Return the [x, y] coordinate for the center point of the cell that contains the specified text.  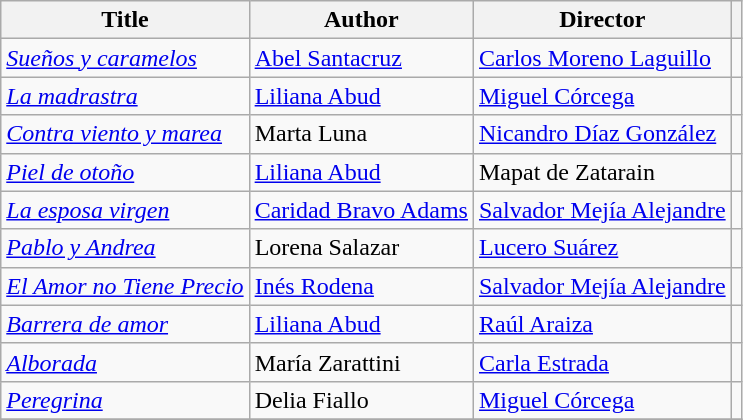
Carlos Moreno Laguillo [602, 58]
María Zarattini [361, 362]
Barrera de amor [125, 324]
Nicandro Díaz González [602, 134]
Alborada [125, 362]
Piel de otoño [125, 172]
Inés Rodena [361, 286]
Marta Luna [361, 134]
Peregrina [125, 400]
Raúl Araiza [602, 324]
Lorena Salazar [361, 248]
Abel Santacruz [361, 58]
Delia Fiallo [361, 400]
La madrastra [125, 96]
Mapat de Zatarain [602, 172]
El Amor no Tiene Precio [125, 286]
Pablo y Andrea [125, 248]
Sueños y caramelos [125, 58]
La esposa virgen [125, 210]
Contra viento y marea [125, 134]
Caridad Bravo Adams [361, 210]
Director [602, 20]
Author [361, 20]
Title [125, 20]
Carla Estrada [602, 362]
Lucero Suárez [602, 248]
